Determine the [x, y] coordinate at the center of the cell enclosing the given text.  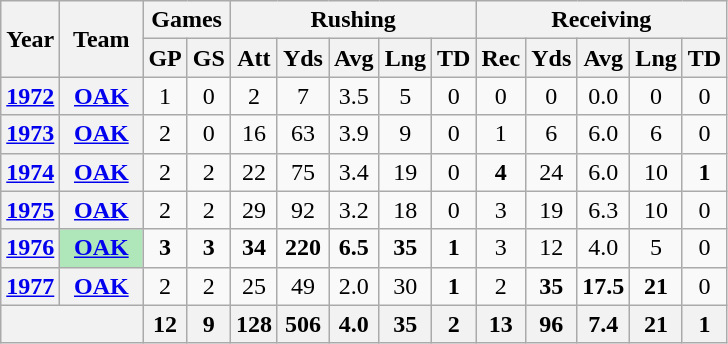
7 [302, 96]
1976 [30, 248]
96 [552, 324]
16 [254, 134]
1974 [30, 172]
24 [552, 172]
GP [165, 58]
25 [254, 286]
GS [208, 58]
7.4 [604, 324]
3.4 [354, 172]
Receiving [602, 20]
6.5 [354, 248]
92 [302, 210]
3.2 [354, 210]
Att [254, 58]
29 [254, 210]
6.3 [604, 210]
34 [254, 248]
Rushing [353, 20]
Team [102, 39]
128 [254, 324]
220 [302, 248]
506 [302, 324]
18 [405, 210]
3.5 [354, 96]
75 [302, 172]
30 [405, 286]
2.0 [354, 286]
49 [302, 286]
Year [30, 39]
0.0 [604, 96]
13 [501, 324]
63 [302, 134]
1975 [30, 210]
1972 [30, 96]
22 [254, 172]
Games [186, 20]
Rec [501, 58]
17.5 [604, 286]
1977 [30, 286]
1973 [30, 134]
4 [501, 172]
3.9 [354, 134]
